Search for the cell housing the specified text and yield its (x, y) center coordinate. 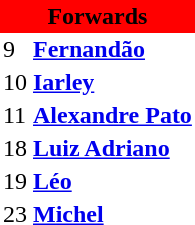
10 (15, 82)
Alexandre Pato (112, 116)
19 (15, 182)
Fernandão (112, 50)
Léo (112, 182)
11 (15, 116)
9 (15, 50)
Iarley (112, 82)
18 (15, 148)
Forwards (98, 16)
Luiz Adriano (112, 148)
